Output the [X, Y] coordinate of the center of the cell containing the given text.  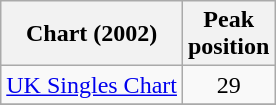
Chart (2002) [92, 34]
UK Singles Chart [92, 85]
Peakposition [228, 34]
29 [228, 85]
